Return (x, y) of the center of cell containing provided text 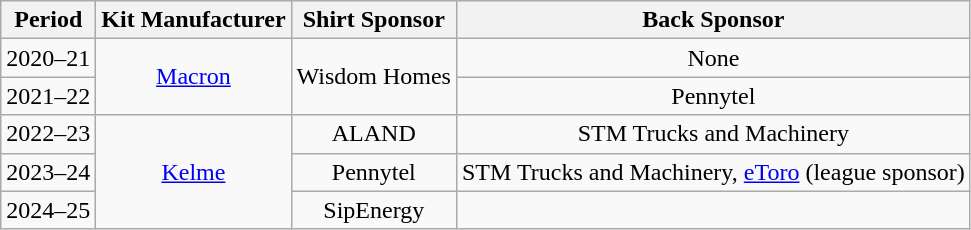
ALAND (374, 134)
2020–21 (48, 58)
2024–25 (48, 210)
Shirt Sponsor (374, 20)
2022–23 (48, 134)
Macron (194, 77)
SipEnergy (374, 210)
Kit Manufacturer (194, 20)
2021–22 (48, 96)
STM Trucks and Machinery (713, 134)
Wisdom Homes (374, 77)
2023–24 (48, 172)
STM Trucks and Machinery, eToro (league sponsor) (713, 172)
Kelme (194, 172)
Back Sponsor (713, 20)
None (713, 58)
Period (48, 20)
